Detect which cell encompasses the target text, then output its [X, Y] center coordinate. 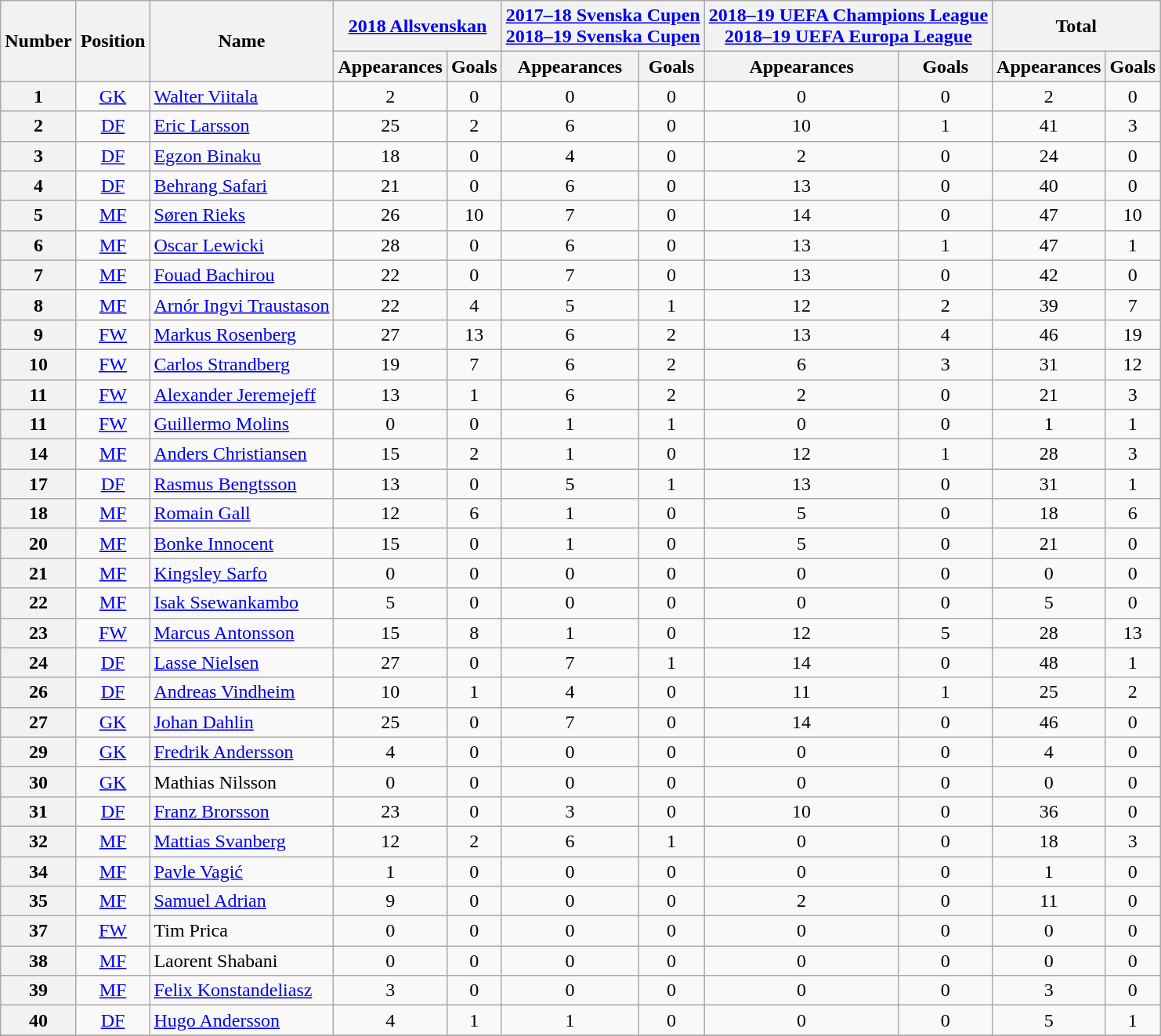
Name [241, 41]
Egzon Binaku [241, 156]
Number [38, 41]
Mattias Svanberg [241, 841]
Eric Larsson [241, 126]
Mathias Nilsson [241, 782]
Bonke Innocent [241, 543]
42 [1049, 275]
Laorent Shabani [241, 961]
Arnór Ingvi Traustason [241, 305]
Anders Christiansen [241, 454]
Fouad Bachirou [241, 275]
17 [38, 484]
Position [113, 41]
20 [38, 543]
Fredrik Andersson [241, 752]
Johan Dahlin [241, 722]
Total [1076, 27]
41 [1049, 126]
Lasse Nielsen [241, 662]
2018–19 UEFA Champions League2018–19 UEFA Europa League [848, 27]
Walter Viitala [241, 96]
38 [38, 961]
Romain Gall [241, 514]
34 [38, 872]
Behrang Safari [241, 186]
Felix Konstandeliasz [241, 991]
Marcus Antonsson [241, 633]
Samuel Adrian [241, 901]
Alexander Jeremejeff [241, 394]
Carlos Strandberg [241, 364]
2018 Allsvenskan [418, 27]
Rasmus Bengtsson [241, 484]
36 [1049, 811]
2017–18 Svenska Cupen2018–19 Svenska Cupen [603, 27]
Isak Ssewankambo [241, 603]
Hugo Andersson [241, 1020]
Pavle Vagić [241, 872]
Kingsley Sarfo [241, 573]
37 [38, 931]
Andreas Vindheim [241, 692]
Tim Prica [241, 931]
48 [1049, 662]
Franz Brorsson [241, 811]
Søren Rieks [241, 215]
35 [38, 901]
32 [38, 841]
Guillermo Molins [241, 424]
Markus Rosenberg [241, 334]
Oscar Lewicki [241, 245]
30 [38, 782]
29 [38, 752]
